Output the [X, Y] coordinate of the center of the cell containing the given text.  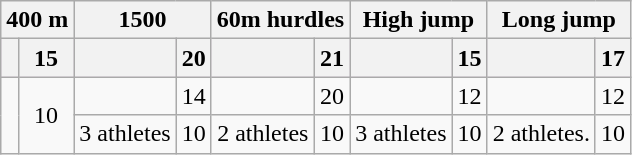
60m hurdles [280, 20]
2 athletes. [541, 134]
21 [332, 58]
Long jump [558, 20]
14 [194, 96]
17 [612, 58]
400 m [38, 20]
2 athletes [262, 134]
High jump [418, 20]
1500 [142, 20]
